Search for the cell housing the specified text and yield its (x, y) center coordinate. 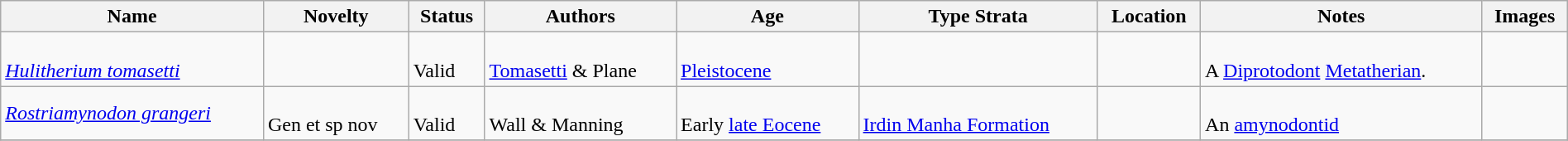
Type Strata (978, 17)
Age (767, 17)
Pleistocene (767, 60)
Tomasetti & Plane (581, 60)
An amynodontid (1341, 113)
Name (132, 17)
Novelty (336, 17)
Notes (1341, 17)
Rostriamynodon grangeri (132, 113)
Gen et sp nov (336, 113)
A Diprotodont Metatherian. (1341, 60)
Location (1149, 17)
Status (447, 17)
Wall & Manning (581, 113)
Authors (581, 17)
Images (1525, 17)
Early late Eocene (767, 113)
Irdin Manha Formation (978, 113)
Hulitherium tomasetti (132, 60)
